For the text-containing cell, return its midpoint in [x, y] coordinate format. 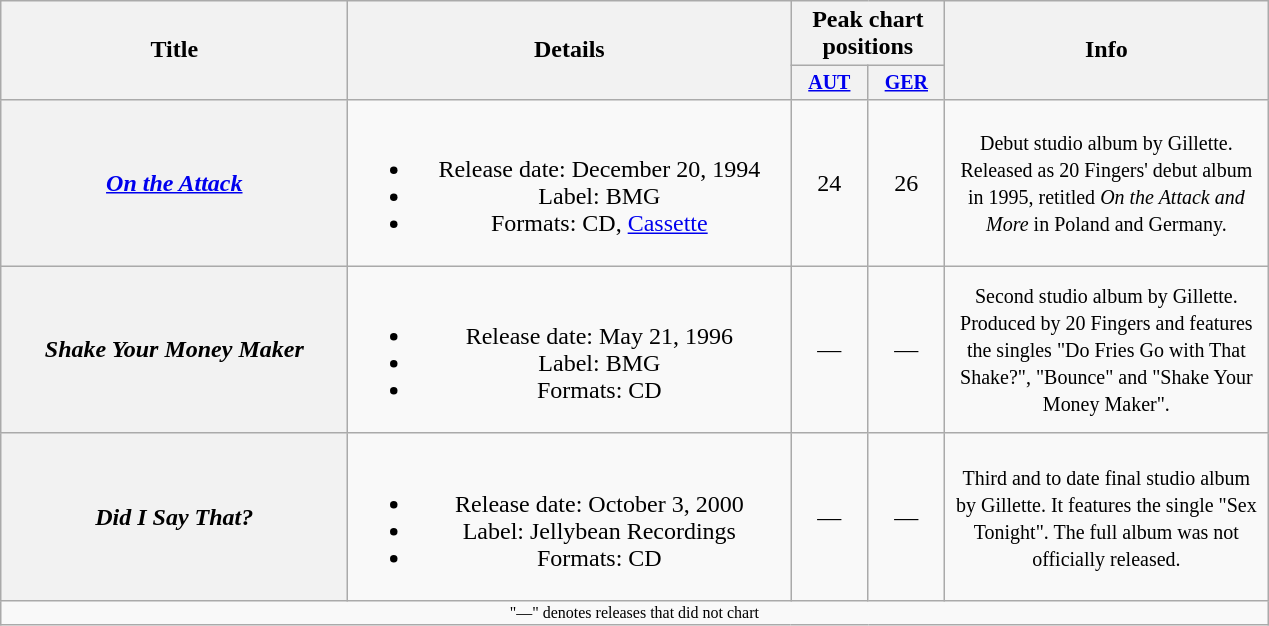
Info [1106, 50]
Peak chart positions [868, 34]
On the Attack [174, 182]
26 [906, 182]
Title [174, 50]
"—" denotes releases that did not chart [634, 612]
Did I Say That? [174, 516]
Release date: December 20, 1994Label: BMGFormats: CD, Cassette [570, 182]
Third and to date final studio album by Gillette. It features the single "Sex Tonight". The full album was not officially released. [1106, 516]
Debut studio album by Gillette. Released as 20 Fingers' debut album in 1995, retitled On the Attack and More in Poland and Germany. [1106, 182]
Details [570, 50]
Release date: May 21, 1996Label: BMGFormats: CD [570, 350]
24 [830, 182]
Release date: October 3, 2000Label: Jellybean RecordingsFormats: CD [570, 516]
AUT [830, 82]
GER [906, 82]
Shake Your Money Maker [174, 350]
